From the cell containing the given text, extract its center point as (X, Y) coordinate. 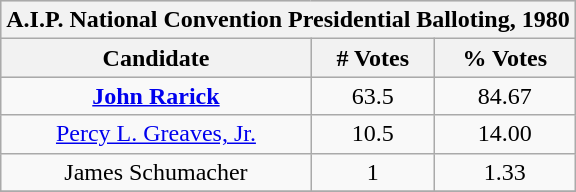
James Schumacher (156, 172)
63.5 (372, 96)
1 (372, 172)
# Votes (372, 58)
Candidate (156, 58)
% Votes (504, 58)
1.33 (504, 172)
14.00 (504, 134)
10.5 (372, 134)
Percy L. Greaves, Jr. (156, 134)
A.I.P. National Convention Presidential Balloting, 1980 (288, 20)
John Rarick (156, 96)
84.67 (504, 96)
